Output the [X, Y] coordinate of the center of the cell containing the given text.  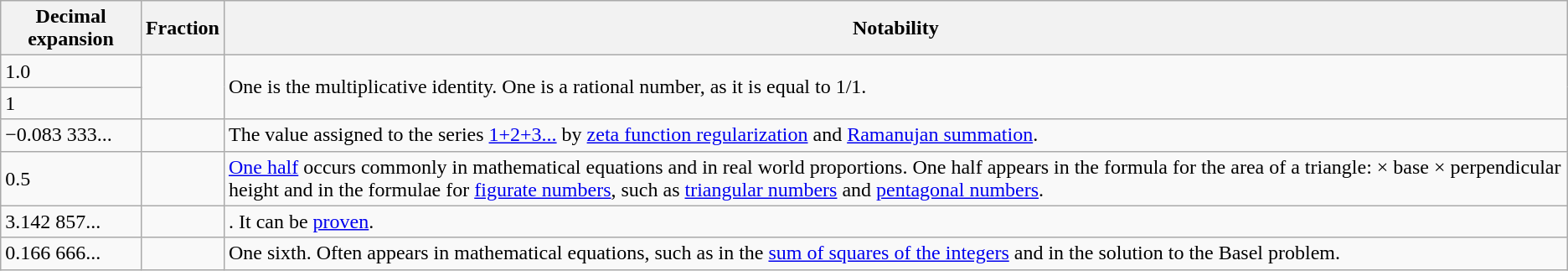
3.142 857... [71, 221]
Decimal expansion [71, 29]
One sixth. Often appears in mathematical equations, such as in the sum of squares of the integers and in the solution to the Basel problem. [895, 253]
. It can be proven. [895, 221]
0.5 [71, 178]
One is the multiplicative identity. One is a rational number, as it is equal to 1/1. [895, 87]
1.0 [71, 71]
1 [71, 103]
Notability [895, 29]
0.166 666... [71, 253]
The value assigned to the series 1+2+3... by zeta function regularization and Ramanujan summation. [895, 135]
Fraction [183, 29]
−0.083 333... [71, 135]
